Capture the cell that displays the provided text and extract its (X, Y) central coordinate. 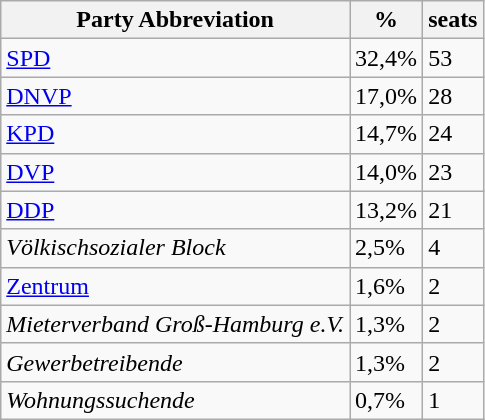
14,0% (386, 172)
Völkischsozialer Block (176, 248)
28 (453, 96)
53 (453, 58)
21 (453, 210)
Zentrum (176, 286)
0,7% (386, 400)
seats (453, 20)
KPD (176, 134)
Mieterverband Groß-Hamburg e.V. (176, 324)
Gewerbetreibende (176, 362)
32,4% (386, 58)
DNVP (176, 96)
4 (453, 248)
SPD (176, 58)
1 (453, 400)
1,6% (386, 286)
17,0% (386, 96)
Wohnungssuchende (176, 400)
2,5% (386, 248)
DVP (176, 172)
23 (453, 172)
% (386, 20)
14,7% (386, 134)
13,2% (386, 210)
Party Abbreviation (176, 20)
DDP (176, 210)
24 (453, 134)
